Return the [X, Y] coordinate for the center point of the cell that contains the specified text.  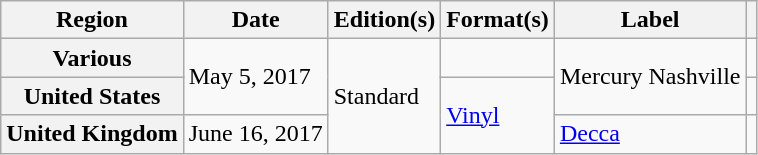
Edition(s) [384, 20]
June 16, 2017 [256, 134]
Mercury Nashville [650, 77]
Vinyl [498, 115]
Standard [384, 96]
Decca [650, 134]
Date [256, 20]
May 5, 2017 [256, 77]
United States [92, 96]
United Kingdom [92, 134]
Various [92, 58]
Region [92, 20]
Format(s) [498, 20]
Label [650, 20]
